Output the (x, y) coordinate of the center of the cell containing the given text.  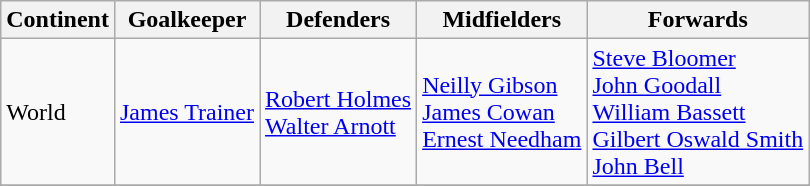
Neilly Gibson James Cowan Ernest Needham (502, 112)
Defenders (338, 20)
Goalkeeper (186, 20)
World (58, 112)
Robert Holmes Walter Arnott (338, 112)
Forwards (698, 20)
Steve Bloomer John Goodall William Bassett Gilbert Oswald Smith John Bell (698, 112)
James Trainer (186, 112)
Continent (58, 20)
Midfielders (502, 20)
